Detect which cell encompasses the target text, then output its (X, Y) center coordinate. 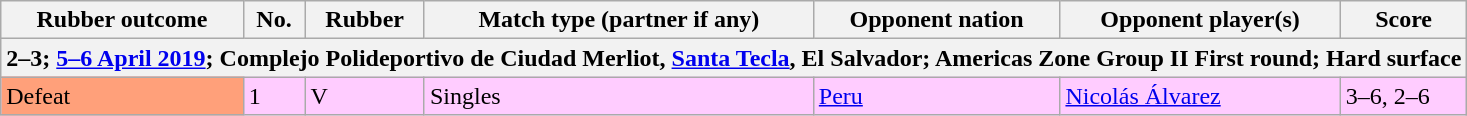
Opponent nation (936, 20)
Singles (618, 96)
Defeat (122, 96)
Peru (936, 96)
2–3; 5–6 April 2019; Complejo Polideportivo de Ciudad Merliot, Santa Tecla, El Salvador; Americas Zone Group II First round; Hard surface (734, 58)
V (365, 96)
Nicolás Álvarez (1200, 96)
1 (274, 96)
Opponent player(s) (1200, 20)
Score (1404, 20)
No. (274, 20)
3–6, 2–6 (1404, 96)
Rubber outcome (122, 20)
Rubber (365, 20)
Match type (partner if any) (618, 20)
